Determine the [x, y] coordinate at the center of the cell enclosing the given text.  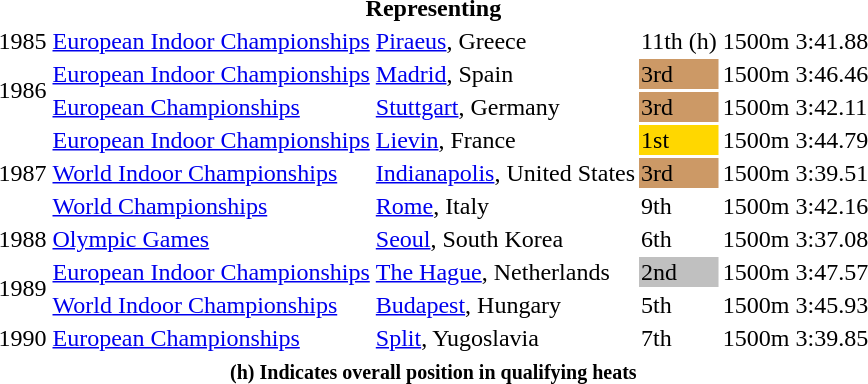
Indianapolis, United States [505, 173]
9th [680, 206]
Piraeus, Greece [505, 41]
Split, Yugoslavia [505, 338]
6th [680, 239]
11th (h) [680, 41]
2nd [680, 272]
World Championships [211, 206]
Budapest, Hungary [505, 305]
Lievin, France [505, 140]
The Hague, Netherlands [505, 272]
Stuttgart, Germany [505, 107]
5th [680, 305]
Seoul, South Korea [505, 239]
1st [680, 140]
Olympic Games [211, 239]
Rome, Italy [505, 206]
Madrid, Spain [505, 74]
7th [680, 338]
